Identify which cell holds the provided text, then report its [x, y] central coordinate. 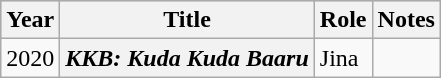
Year [30, 20]
Jina [343, 58]
2020 [30, 58]
Notes [406, 20]
KKB: Kuda Kuda Baaru [187, 58]
Role [343, 20]
Title [187, 20]
